Scan for the cell matching the given text and deliver its (X, Y) coordinate at center. 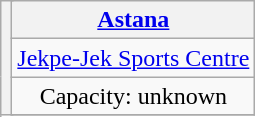
Jekpe-Jek Sports Centre (134, 58)
Capacity: unknown (134, 96)
Astana (134, 20)
